Detect which cell encompasses the target text, then output its [X, Y] center coordinate. 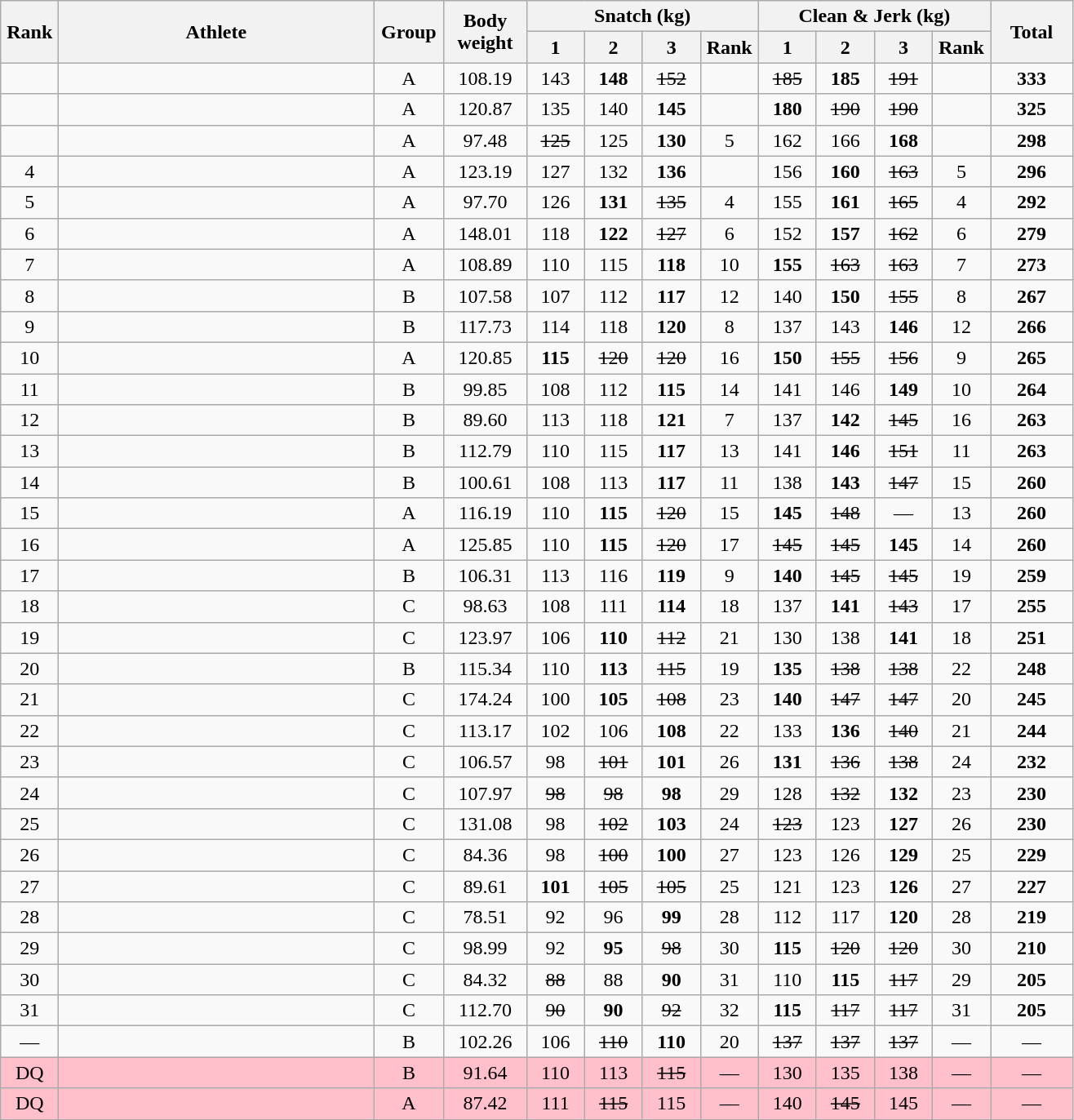
251 [1032, 638]
210 [1032, 949]
191 [903, 78]
103 [671, 824]
129 [903, 855]
116 [614, 576]
107 [555, 296]
84.36 [485, 855]
142 [845, 420]
219 [1032, 918]
98.63 [485, 607]
149 [903, 389]
298 [1032, 140]
174.24 [485, 700]
151 [903, 451]
157 [845, 233]
123.97 [485, 638]
165 [903, 202]
292 [1032, 202]
117.73 [485, 327]
108.19 [485, 78]
99.85 [485, 389]
279 [1032, 233]
107.97 [485, 793]
97.70 [485, 202]
99 [671, 918]
180 [787, 109]
89.61 [485, 886]
Body weight [485, 32]
296 [1032, 171]
84.32 [485, 980]
333 [1032, 78]
248 [1032, 669]
168 [903, 140]
112.70 [485, 1011]
122 [614, 233]
255 [1032, 607]
91.64 [485, 1073]
Total [1032, 32]
Clean & Jerk (kg) [874, 16]
325 [1032, 109]
98.99 [485, 949]
96 [614, 918]
259 [1032, 576]
89.60 [485, 420]
32 [730, 1011]
128 [787, 793]
102.26 [485, 1042]
119 [671, 576]
166 [845, 140]
227 [1032, 886]
116.19 [485, 513]
267 [1032, 296]
106.57 [485, 762]
273 [1032, 264]
160 [845, 171]
161 [845, 202]
107.58 [485, 296]
125.85 [485, 544]
106.31 [485, 576]
115.34 [485, 669]
87.42 [485, 1104]
265 [1032, 358]
95 [614, 949]
229 [1032, 855]
148.01 [485, 233]
131.08 [485, 824]
232 [1032, 762]
264 [1032, 389]
Athlete [216, 32]
Group [409, 32]
78.51 [485, 918]
108.89 [485, 264]
245 [1032, 700]
133 [787, 731]
97.48 [485, 140]
244 [1032, 731]
123.19 [485, 171]
120.85 [485, 358]
112.79 [485, 451]
120.87 [485, 109]
266 [1032, 327]
113.17 [485, 731]
Snatch (kg) [642, 16]
100.61 [485, 482]
